Find where the given text appears and provide that cell's center as (X, Y) coordinate. 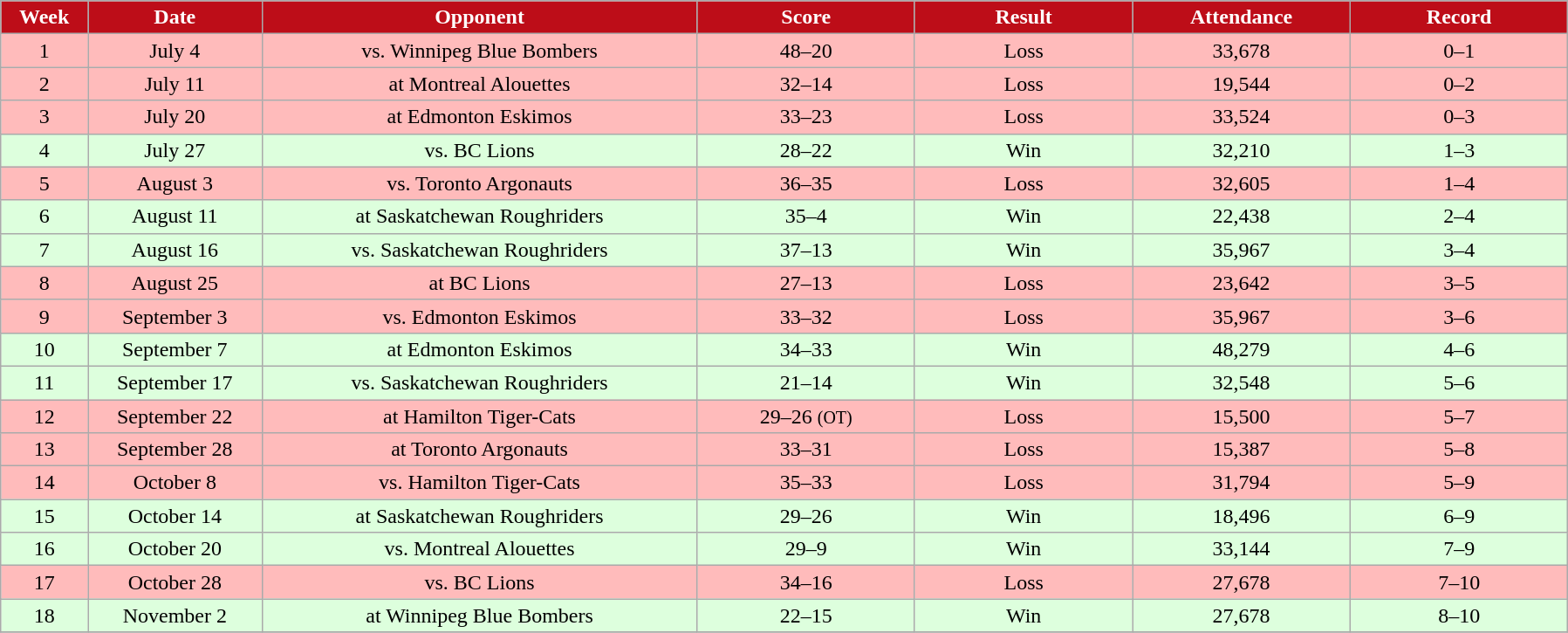
33–32 (806, 316)
Result (1023, 17)
6 (45, 217)
Score (806, 17)
35–4 (806, 217)
0–2 (1459, 84)
vs. Winnipeg Blue Bombers (480, 51)
7–10 (1459, 582)
August 3 (175, 183)
5–7 (1459, 416)
32,548 (1241, 382)
33,144 (1241, 549)
0–1 (1459, 51)
13 (45, 450)
10 (45, 349)
7 (45, 250)
22–15 (806, 616)
September 3 (175, 316)
October 28 (175, 582)
14 (45, 483)
18,496 (1241, 516)
33–23 (806, 117)
48–20 (806, 51)
31,794 (1241, 483)
vs. Montreal Alouettes (480, 549)
23,642 (1241, 283)
October 8 (175, 483)
September 7 (175, 349)
vs. Hamilton Tiger-Cats (480, 483)
12 (45, 416)
July 27 (175, 150)
at Hamilton Tiger-Cats (480, 416)
Week (45, 17)
19,544 (1241, 84)
29–26 (806, 516)
August 16 (175, 250)
5–8 (1459, 450)
October 20 (175, 549)
22,438 (1241, 217)
July 20 (175, 117)
34–16 (806, 582)
5 (45, 183)
17 (45, 582)
at Montreal Alouettes (480, 84)
9 (45, 316)
November 2 (175, 616)
33,524 (1241, 117)
at BC Lions (480, 283)
15 (45, 516)
29–26 (OT) (806, 416)
2 (45, 84)
15,500 (1241, 416)
Record (1459, 17)
4–6 (1459, 349)
4 (45, 150)
33–31 (806, 450)
8–10 (1459, 616)
48,279 (1241, 349)
37–13 (806, 250)
3–6 (1459, 316)
July 4 (175, 51)
8 (45, 283)
Opponent (480, 17)
7–9 (1459, 549)
15,387 (1241, 450)
21–14 (806, 382)
2–4 (1459, 217)
August 11 (175, 217)
27–13 (806, 283)
35–33 (806, 483)
1–3 (1459, 150)
3–4 (1459, 250)
11 (45, 382)
vs. Edmonton Eskimos (480, 316)
18 (45, 616)
32–14 (806, 84)
5–6 (1459, 382)
at Toronto Argonauts (480, 450)
Date (175, 17)
6–9 (1459, 516)
Attendance (1241, 17)
36–35 (806, 183)
3 (45, 117)
vs. Toronto Argonauts (480, 183)
September 17 (175, 382)
5–9 (1459, 483)
at Winnipeg Blue Bombers (480, 616)
3–5 (1459, 283)
32,605 (1241, 183)
28–22 (806, 150)
July 11 (175, 84)
33,678 (1241, 51)
16 (45, 549)
1–4 (1459, 183)
October 14 (175, 516)
29–9 (806, 549)
32,210 (1241, 150)
1 (45, 51)
August 25 (175, 283)
September 28 (175, 450)
September 22 (175, 416)
0–3 (1459, 117)
34–33 (806, 349)
